Pinpoint the cell where the given text exists, returning its (X, Y) midpoint coordinate. 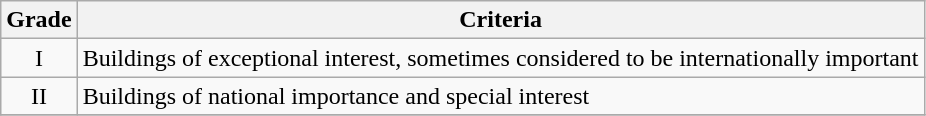
Grade (39, 20)
Buildings of exceptional interest, sometimes considered to be internationally important (500, 58)
I (39, 58)
II (39, 96)
Buildings of national importance and special interest (500, 96)
Criteria (500, 20)
